Return [x, y] of the center of cell containing provided text 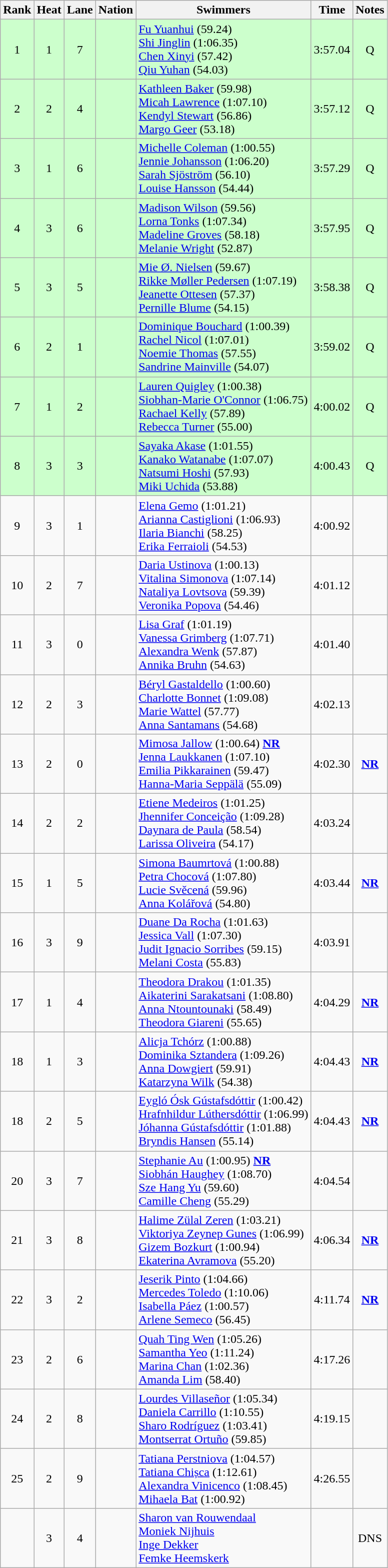
11 [17, 644]
Jeserik Pinto (1:04.66)Mercedes Toledo (1:10.06)Isabella Páez (1:00.57)Arlene Semeco (56.45) [223, 1299]
22 [17, 1299]
Michelle Coleman (1:00.55)Jennie Johansson (1:06.20)Sarah Sjöström (56.10)Louise Hansson (54.44) [223, 168]
Mimosa Jallow (1:00.64) NRJenna Laukkanen (1:07.10)Emilia Pikkarainen (59.47)Hanna-Maria Seppälä (55.09) [223, 764]
Lourdes Villaseñor (1:05.34)Daniela Carrillo (1:10.55)Sharo Rodríguez (1:03.41)Montserrat Ortuño (59.85) [223, 1418]
16 [17, 942]
17 [17, 1002]
Béryl Gastaldello (1:00.60)Charlotte Bonnet (1:09.08)Marie Wattel (57.77)Anna Santamans (54.68) [223, 704]
3:57.04 [332, 49]
10 [17, 585]
Quah Ting Wen (1:05.26)Samantha Yeo (1:11.24)Marina Chan (1:02.36)Amanda Lim (58.40) [223, 1359]
4:17.26 [332, 1359]
Lane [80, 10]
Dominique Bouchard (1:00.39)Rachel Nicol (1:07.01)Noemie Thomas (57.55)Sandrine Mainville (54.07) [223, 347]
21 [17, 1240]
Fu Yuanhui (59.24)Shi Jinglin (1:06.35) Chen Xinyi (57.42)Qiu Yuhan (54.03) [223, 49]
Notes [370, 10]
3:57.95 [332, 228]
4:00.02 [332, 406]
Etiene Medeiros (1:01.25)Jhennifer Conceição (1:09.28)Daynara de Paula (58.54)Larissa Oliveira (54.17) [223, 823]
4:03.44 [332, 883]
4:03.24 [332, 823]
Simona Baumrtová (1:00.88)Petra Chocová (1:07.80)Lucie Svěcená (59.96)Anna Kolářová (54.80) [223, 883]
DNS [370, 1537]
3:57.29 [332, 168]
Swimmers [223, 10]
4:26.55 [332, 1478]
25 [17, 1478]
4:04.29 [332, 1002]
Tatiana Perstniova (1:04.57)Tatiana Chișca (1:12.61)Alexandra Vinicenco (1:08.45)Mihaela Bat (1:00.92) [223, 1478]
Kathleen Baker (59.98)Micah Lawrence (1:07.10)Kendyl Stewart (56.86)Margo Geer (53.18) [223, 109]
13 [17, 764]
23 [17, 1359]
4:11.74 [332, 1299]
4:02.13 [332, 704]
4:03.91 [332, 942]
4:06.34 [332, 1240]
Alicja Tchórz (1:00.88)Dominika Sztandera (1:09.26) Anna Dowgiert (59.91)Katarzyna Wilk (54.38) [223, 1061]
Nation [115, 10]
Theodora Drakou (1:01.35)Aikaterini Sarakatsani (1:08.80) Anna Ntountounaki (58.49)Theodora Giareni (55.65) [223, 1002]
Stephanie Au (1:00.95) NRSiobhán Haughey (1:08.70)Sze Hang Yu (59.60)Camille Cheng (55.29) [223, 1180]
4:01.12 [332, 585]
12 [17, 704]
Lisa Graf (1:01.19)Vanessa Grimberg (1:07.71)Alexandra Wenk (57.87)Annika Bruhn (54.63) [223, 644]
Sharon van RouwendaalMoniek Nijhuis Inge DekkerFemke Heemskerk [223, 1537]
Halime Zülal Zeren (1:03.21)Viktoriya Zeynep Gunes (1:06.99)Gizem Bozkurt (1:00.94)Ekaterina Avramova (55.20) [223, 1240]
Lauren Quigley (1:00.38)Siobhan-Marie O'Connor (1:06.75)Rachael Kelly (57.89)Rebecca Turner (55.00) [223, 406]
4:00.43 [332, 466]
3:58.38 [332, 287]
Sayaka Akase (1:01.55)Kanako Watanabe (1:07.07)Natsumi Hoshi (57.93)Miki Uchida (53.88) [223, 466]
Rank [17, 10]
4:19.15 [332, 1418]
14 [17, 823]
3:57.12 [332, 109]
20 [17, 1180]
Mie Ø. Nielsen (59.67)Rikke Møller Pedersen (1:07.19)Jeanette Ottesen (57.37)Pernille Blume (54.15) [223, 287]
15 [17, 883]
Madison Wilson (59.56)Lorna Tonks (1:07.34)Madeline Groves (58.18)Melanie Wright (52.87) [223, 228]
Eygló Ósk Gústafsdóttir (1:00.42)Hrafnhildur Lúthersdóttir (1:06.99)Jóhanna Gústafsdóttir (1:01.88)Bryndis Hansen (55.14) [223, 1121]
Daria Ustinova (1:00.13)Vitalina Simonova (1:07.14) Nataliya Lovtsova (59.39)Veronika Popova (54.46) [223, 585]
24 [17, 1418]
4:00.92 [332, 525]
Elena Gemo (1:01.21)Arianna Castiglioni (1:06.93)Ilaria Bianchi (58.25)Erika Ferraioli (54.53) [223, 525]
4:02.30 [332, 764]
Time [332, 10]
Duane Da Rocha (1:01.63)Jessica Vall (1:07.30)Judit Ignacio Sorribes (59.15)Melani Costa (55.83) [223, 942]
Heat [49, 10]
4:04.54 [332, 1180]
4:01.40 [332, 644]
3:59.02 [332, 347]
